Extract the [X, Y] coordinate from the center of the cell holding the provided text.  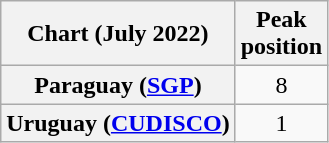
Uruguay (CUDISCO) [118, 123]
1 [281, 123]
Peakposition [281, 34]
8 [281, 85]
Chart (July 2022) [118, 34]
Paraguay (SGP) [118, 85]
